Find where the given text appears and provide that cell's center as [X, Y] coordinate. 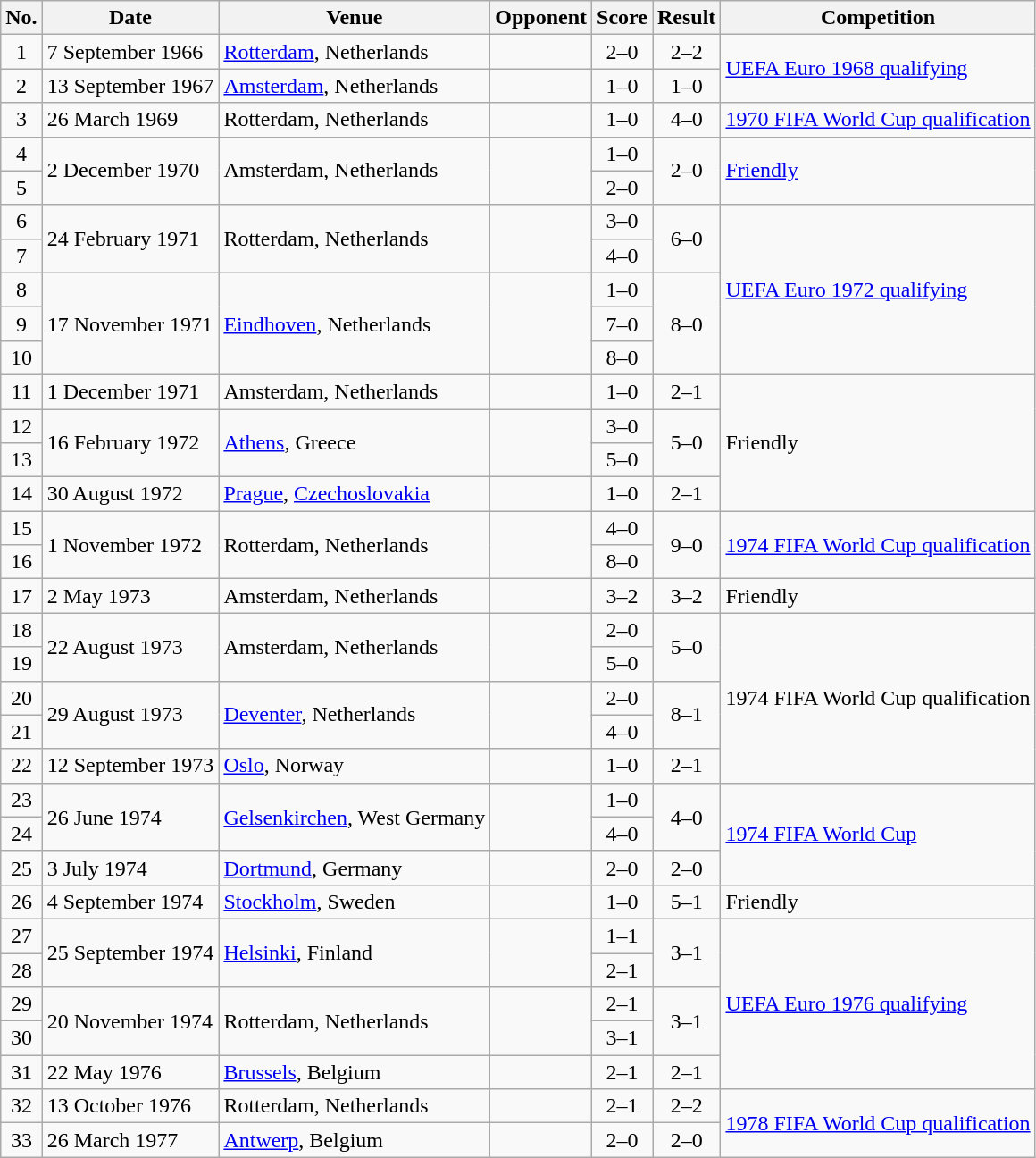
3 July 1974 [130, 868]
Brussels, Belgium [355, 1072]
Opponent [541, 18]
Gelsenkirchen, West Germany [355, 817]
Antwerp, Belgium [355, 1140]
29 [21, 1004]
No. [21, 18]
20 November 1974 [130, 1021]
25 September 1974 [130, 952]
Stockholm, Sweden [355, 902]
25 [21, 868]
6 [21, 222]
31 [21, 1072]
26 June 1974 [130, 817]
18 [21, 630]
Deventer, Netherlands [355, 715]
30 [21, 1038]
7 [21, 256]
21 [21, 732]
15 [21, 528]
24 February 1971 [130, 239]
Result [686, 18]
Eindhoven, Netherlands [355, 323]
1 November 1972 [130, 545]
1970 FIFA World Cup qualification [878, 120]
Helsinki, Finland [355, 952]
19 [21, 664]
28 [21, 969]
6–0 [686, 239]
Competition [878, 18]
17 November 1971 [130, 323]
12 [21, 426]
7 September 1966 [130, 52]
10 [21, 357]
Oslo, Norway [355, 766]
8–1 [686, 715]
UEFA Euro 1968 qualifying [878, 69]
12 September 1973 [130, 766]
22 August 1973 [130, 647]
3 [21, 120]
UEFA Euro 1976 qualifying [878, 1003]
Athens, Greece [355, 443]
1 December 1971 [130, 391]
26 March 1969 [130, 120]
Dortmund, Germany [355, 868]
33 [21, 1140]
UEFA Euro 1972 qualifying [878, 289]
17 [21, 596]
30 August 1972 [130, 494]
23 [21, 800]
2 May 1973 [130, 596]
8 [21, 289]
13 October 1976 [130, 1106]
29 August 1973 [130, 715]
Prague, Czechoslovakia [355, 494]
1978 FIFA World Cup qualification [878, 1123]
14 [21, 494]
Score [622, 18]
27 [21, 936]
4 September 1974 [130, 902]
26 [21, 902]
11 [21, 391]
24 [21, 834]
13 [21, 460]
20 [21, 698]
22 May 1976 [130, 1072]
16 February 1972 [130, 443]
22 [21, 766]
2 [21, 86]
5 [21, 188]
13 September 1967 [130, 86]
26 March 1977 [130, 1140]
9–0 [686, 545]
7–0 [622, 323]
Date [130, 18]
2 December 1970 [130, 171]
32 [21, 1106]
5–1 [686, 902]
1974 FIFA World Cup [878, 834]
1 [21, 52]
9 [21, 323]
4 [21, 154]
Venue [355, 18]
1–1 [622, 936]
16 [21, 562]
